Find where the given text appears and provide that cell's center as (X, Y) coordinate. 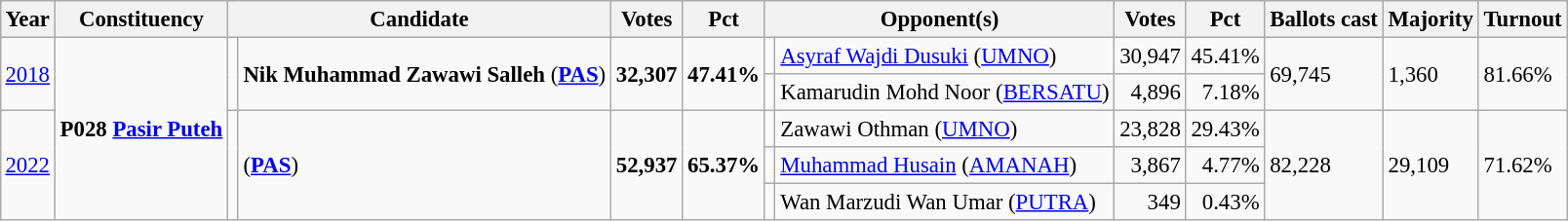
2018 (27, 74)
52,937 (646, 166)
69,745 (1324, 74)
81.66% (1523, 74)
29.43% (1225, 129)
82,228 (1324, 166)
Kamarudin Mohd Noor (BERSATU) (945, 92)
Year (27, 19)
349 (1151, 203)
P028 Pasir Puteh (140, 129)
Nik Muhammad Zawawi Salleh (PAS) (424, 74)
Muhammad Husain (AMANAH) (945, 166)
2022 (27, 166)
1,360 (1431, 74)
(PAS) (424, 166)
4.77% (1225, 166)
Zawawi Othman (UMNO) (945, 129)
45.41% (1225, 55)
47.41% (724, 74)
32,307 (646, 74)
Wan Marzudi Wan Umar (PUTRA) (945, 203)
4,896 (1151, 92)
7.18% (1225, 92)
Asyraf Wajdi Dusuki (UMNO) (945, 55)
Ballots cast (1324, 19)
0.43% (1225, 203)
Constituency (140, 19)
Candidate (419, 19)
65.37% (724, 166)
Majority (1431, 19)
Turnout (1523, 19)
23,828 (1151, 129)
Opponent(s) (939, 19)
71.62% (1523, 166)
30,947 (1151, 55)
29,109 (1431, 166)
3,867 (1151, 166)
